Output the [x, y] coordinate of the center of the cell containing the given text.  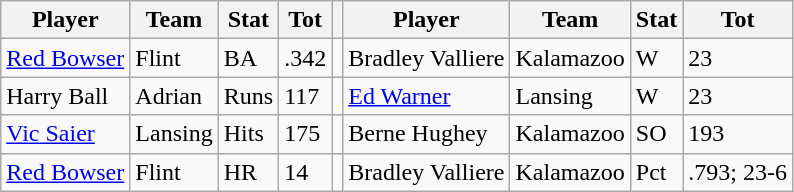
Runs [248, 96]
BA [248, 58]
117 [306, 96]
Harry Ball [66, 96]
193 [738, 134]
Pct [656, 172]
Berne Hughey [426, 134]
Vic Saier [66, 134]
HR [248, 172]
14 [306, 172]
175 [306, 134]
Ed Warner [426, 96]
.342 [306, 58]
Adrian [174, 96]
SO [656, 134]
Hits [248, 134]
.793; 23-6 [738, 172]
